Capture the cell that displays the provided text and extract its (X, Y) central coordinate. 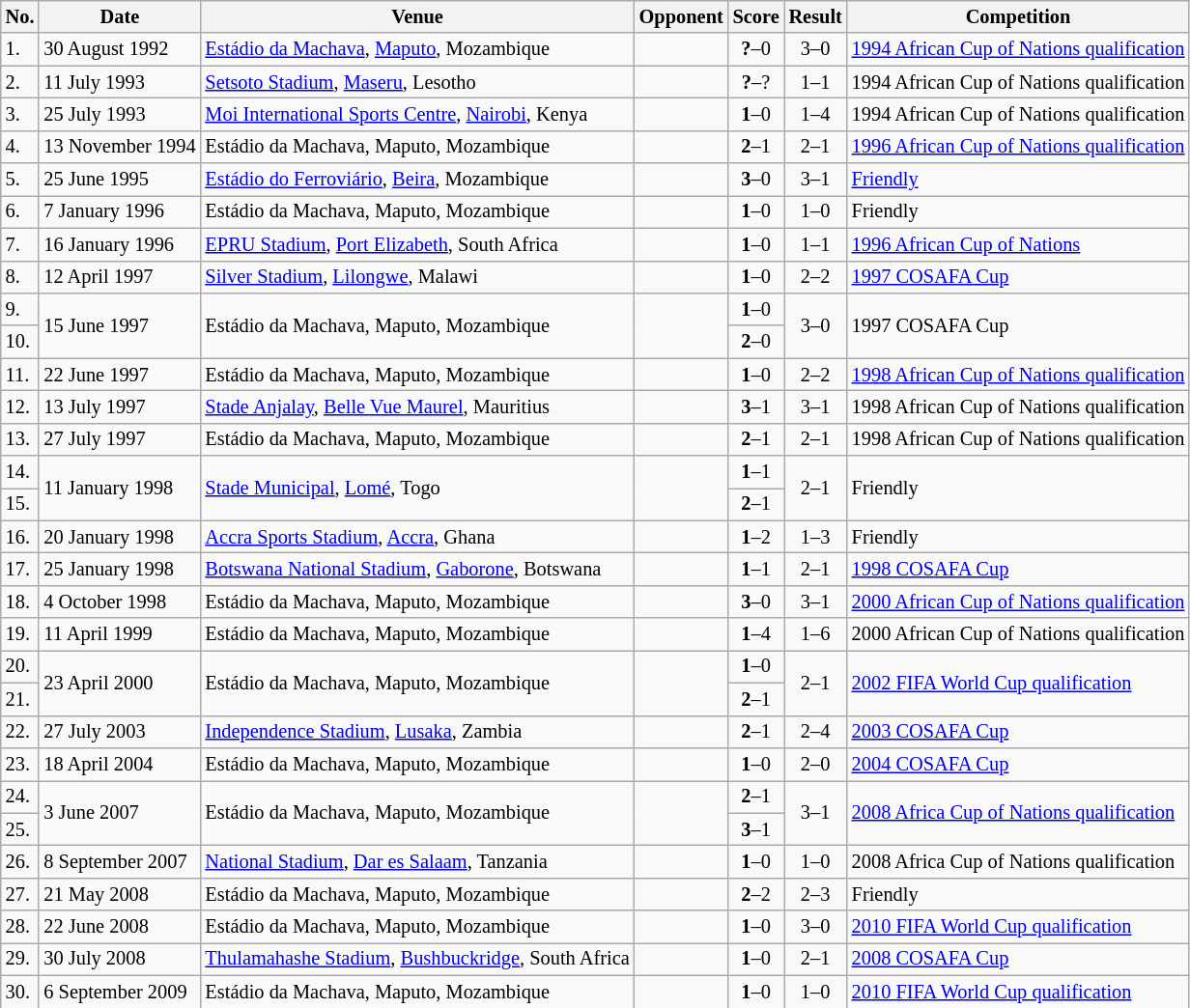
National Stadium, Dar es Salaam, Tanzania (417, 861)
27 July 1997 (120, 439)
1998 COSAFA Cup (1018, 569)
21. (20, 699)
Independence Stadium, Lusaka, Zambia (417, 732)
3. (20, 114)
?–? (756, 82)
1996 African Cup of Nations (1018, 244)
30 August 1992 (120, 49)
4 October 1998 (120, 602)
4. (20, 147)
1–6 (815, 634)
25. (20, 829)
Accra Sports Stadium, Accra, Ghana (417, 537)
15 June 1997 (120, 324)
2–3 (815, 894)
8 September 2007 (120, 861)
2008 COSAFA Cup (1018, 959)
29. (20, 959)
12. (20, 406)
25 June 1995 (120, 180)
14. (20, 472)
28. (20, 927)
11 April 1999 (120, 634)
16. (20, 537)
Thulamahashe Stadium, Bushbuckridge, South Africa (417, 959)
7. (20, 244)
Score (756, 16)
6. (20, 211)
21 May 2008 (120, 894)
11. (20, 375)
30. (20, 992)
1–3 (815, 537)
Estádio do Ferroviário, Beira, Mozambique (417, 180)
6 September 2009 (120, 992)
7 January 1996 (120, 211)
9. (20, 309)
13 July 1997 (120, 406)
2003 COSAFA Cup (1018, 732)
1–2 (756, 537)
11 January 1998 (120, 489)
19. (20, 634)
Stade Anjalay, Belle Vue Maurel, Mauritius (417, 406)
22 June 1997 (120, 375)
22 June 2008 (120, 927)
24. (20, 797)
27. (20, 894)
5. (20, 180)
12 April 1997 (120, 277)
Competition (1018, 16)
30 July 2008 (120, 959)
Venue (417, 16)
Setsoto Stadium, Maseru, Lesotho (417, 82)
No. (20, 16)
25 January 1998 (120, 569)
EPRU Stadium, Port Elizabeth, South Africa (417, 244)
2. (20, 82)
13 November 1994 (120, 147)
Moi International Sports Centre, Nairobi, Kenya (417, 114)
18 April 2004 (120, 764)
16 January 1996 (120, 244)
Result (815, 16)
20. (20, 666)
20 January 1998 (120, 537)
13. (20, 439)
22. (20, 732)
15. (20, 504)
Botswana National Stadium, Gaborone, Botswana (417, 569)
1. (20, 49)
1996 African Cup of Nations qualification (1018, 147)
8. (20, 277)
23 April 2000 (120, 682)
2004 COSAFA Cup (1018, 764)
23. (20, 764)
10. (20, 342)
Stade Municipal, Lomé, Togo (417, 489)
26. (20, 861)
27 July 2003 (120, 732)
18. (20, 602)
25 July 1993 (120, 114)
17. (20, 569)
Date (120, 16)
2002 FIFA World Cup qualification (1018, 682)
3 June 2007 (120, 813)
Opponent (682, 16)
2–4 (815, 732)
11 July 1993 (120, 82)
?–0 (756, 49)
Silver Stadium, Lilongwe, Malawi (417, 277)
